Capture the cell that displays the provided text and extract its [X, Y] central coordinate. 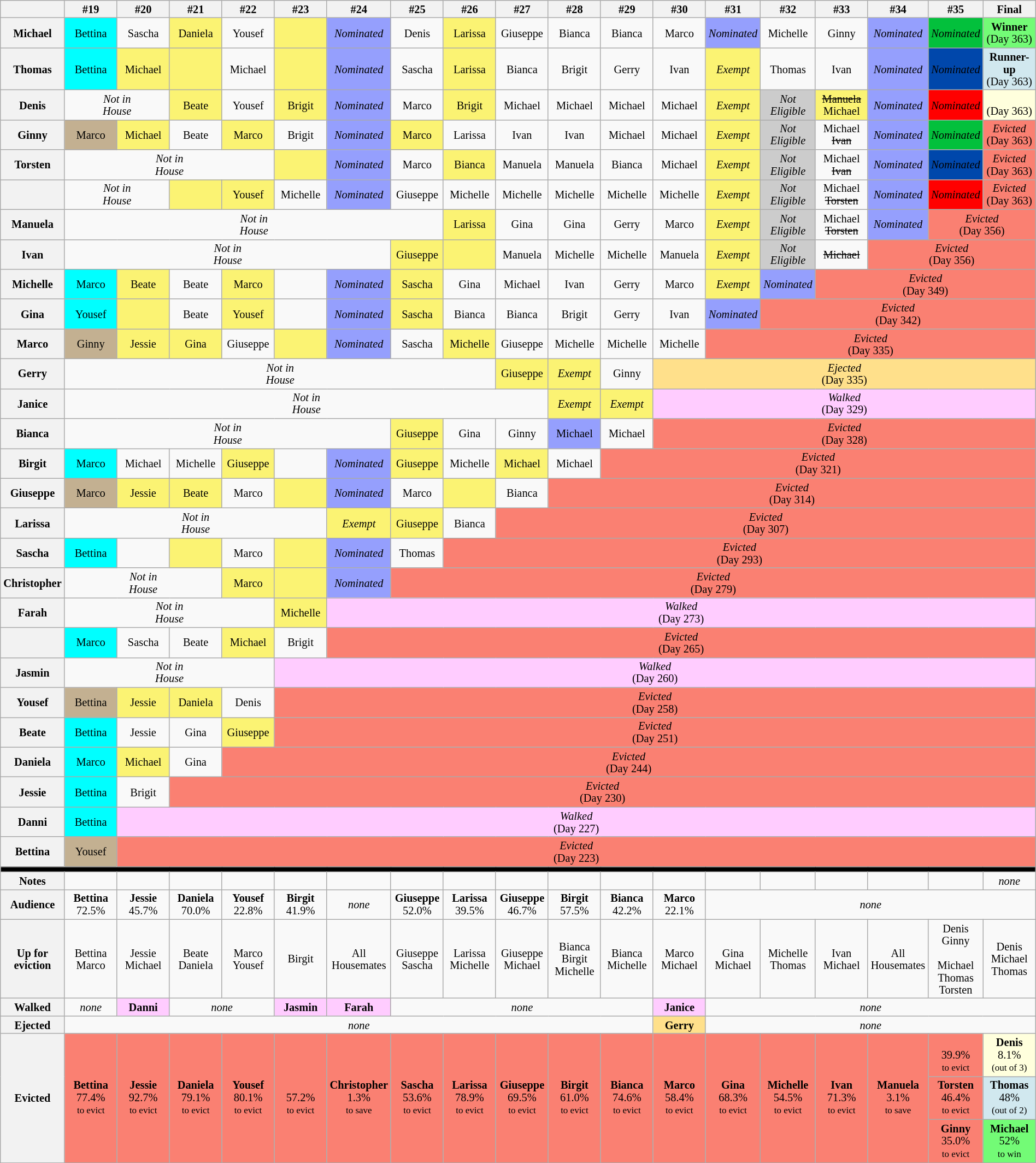
DenisMichaelThomas [1009, 959]
(Day 363) [1009, 105]
Ejected [33, 1025]
BettinaMarco [91, 959]
#32 [788, 9]
Up foreviction [33, 959]
Birgit41.9% [301, 904]
Michelle54.5%to evict [788, 1098]
Larissa78.9%to evict [469, 1098]
#22 [248, 9]
Final [1009, 9]
Evicted(Day 314) [792, 493]
Bettina77.4%to evict [91, 1098]
#26 [469, 9]
Evicted(Day 251) [655, 732]
MarcoMichael [679, 959]
Walked(Day 227) [576, 822]
Evicted(Day 258) [655, 702]
MichelleThomas [788, 959]
Audience [33, 904]
Evicted(Day 265) [681, 643]
#30 [679, 9]
MarcoYousef [248, 959]
#19 [91, 9]
Sascha53.6%to evict [417, 1098]
Gina68.3%to evict [733, 1098]
#24 [358, 9]
Notes [33, 880]
#31 [733, 9]
Giuseppe69.5%to evict [522, 1098]
BiancaBirgitMichelle [574, 959]
Evicted(Day 349) [926, 284]
Thomas48%(out of 2) [1009, 1097]
Bianca74.6%to evict [627, 1098]
Jessie45.7% [143, 904]
#27 [522, 9]
Evicted(Day 223) [576, 851]
Yousef80.1%to evict [248, 1098]
JessieMichael [143, 959]
Evicted [33, 1098]
#34 [898, 9]
Walked [33, 1007]
IvanMichael [841, 959]
Ginny35.0%to evict [956, 1141]
Daniela70.0% [196, 904]
#25 [417, 9]
Ejected(Day 335) [844, 374]
Winner(Day 363) [1009, 33]
Evicted(Day 293) [739, 553]
Bianca42.2% [627, 904]
Evicted(Day 328) [844, 434]
DenisGinnyMichaelThomasTorsten [956, 959]
Birgit61.0%to evict [574, 1098]
#33 [841, 9]
BiancaMichelle [627, 959]
39.9%to evict [956, 1055]
Evicted(Day 307) [766, 524]
GiuseppeSascha [417, 959]
Evicted(Day 279) [713, 583]
57.2%to evict [301, 1098]
Christopher1.3%to save [358, 1098]
Yousef22.8% [248, 904]
Larissa39.5% [469, 904]
Denis8.1%(out of 3) [1009, 1055]
Birgit57.5% [574, 904]
Torsten46.4%to evict [956, 1097]
Runner-up(Day 363) [1009, 69]
Ivan71.3%to evict [841, 1098]
Marco58.4%to evict [679, 1098]
#21 [196, 9]
GinaMichael [733, 959]
Marco22.1% [679, 904]
#23 [301, 9]
Evicted(Day 244) [628, 762]
#29 [627, 9]
BeateDaniela [196, 959]
Christopher [33, 583]
Walked(Day 273) [681, 612]
Walked(Day 260) [655, 672]
Michael52%to win [1009, 1141]
#20 [143, 9]
Torsten [33, 165]
#28 [574, 9]
Manuela3.1%to save [898, 1098]
ManuelaMichael [841, 105]
Evicted(Day 321) [818, 463]
#35 [956, 9]
Bettina72.5% [91, 904]
Daniela79.1%to evict [196, 1098]
Giuseppe52.0% [417, 904]
GiuseppeMichael [522, 959]
Giuseppe46.7% [522, 904]
Evicted(Day 230) [602, 791]
Evicted(Day 335) [870, 344]
LarissaMichelle [469, 959]
Walked(Day 329) [844, 403]
Evicted(Day 342) [898, 314]
Jessie92.7%to evict [143, 1098]
